Provide the [X, Y] coordinate of the cell's center where the given text is located.  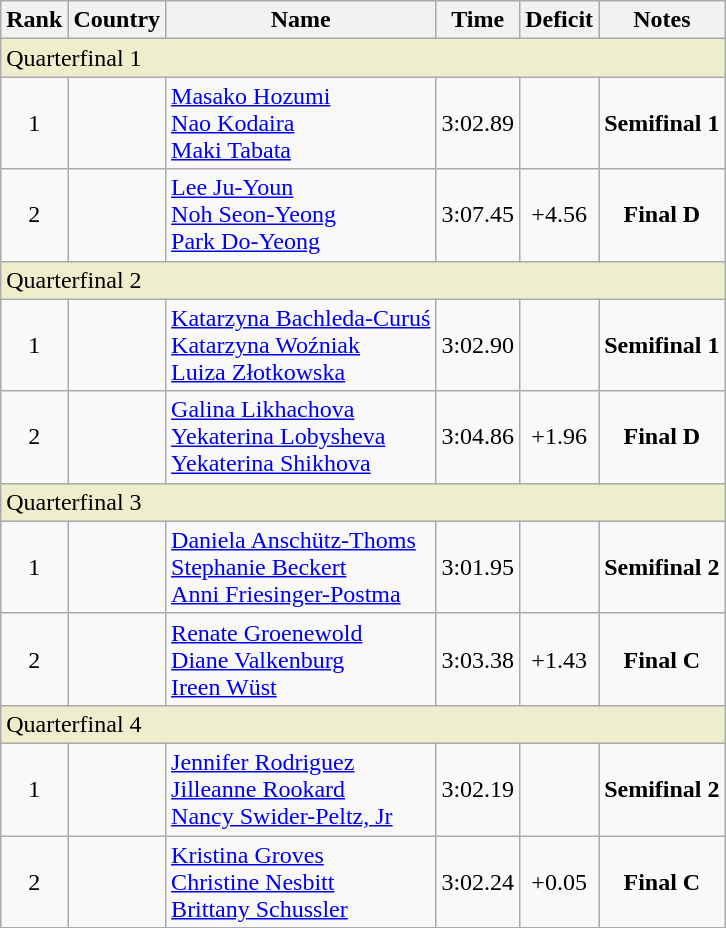
Quarterfinal 1 [363, 58]
Daniela Anschütz-ThomsStephanie BeckertAnni Friesinger-Postma [301, 567]
+1.43 [560, 659]
Jennifer RodriguezJilleanne RookardNancy Swider-Peltz, Jr [301, 789]
Kristina GrovesChristine Nesbitt Brittany Schussler [301, 882]
3:02.24 [478, 882]
3:02.89 [478, 123]
3:04.86 [478, 437]
Quarterfinal 2 [363, 280]
Notes [662, 20]
Time [478, 20]
3:03.38 [478, 659]
Quarterfinal 3 [363, 502]
Name [301, 20]
Quarterfinal 4 [363, 724]
Renate GroenewoldDiane Valkenburg Ireen Wüst [301, 659]
Country [117, 20]
3:01.95 [478, 567]
Rank [34, 20]
Galina LikhachovaYekaterina Lobysheva Yekaterina Shikhova [301, 437]
+4.56 [560, 215]
3:02.19 [478, 789]
Masako HozumiNao KodairaMaki Tabata [301, 123]
+0.05 [560, 882]
Katarzyna Bachleda-CuruśKatarzyna Woźniak Luiza Złotkowska [301, 345]
+1.96 [560, 437]
Lee Ju-YounNoh Seon-YeongPark Do-Yeong [301, 215]
3:07.45 [478, 215]
3:02.90 [478, 345]
Deficit [560, 20]
